Capture the cell that displays the provided text and extract its (X, Y) central coordinate. 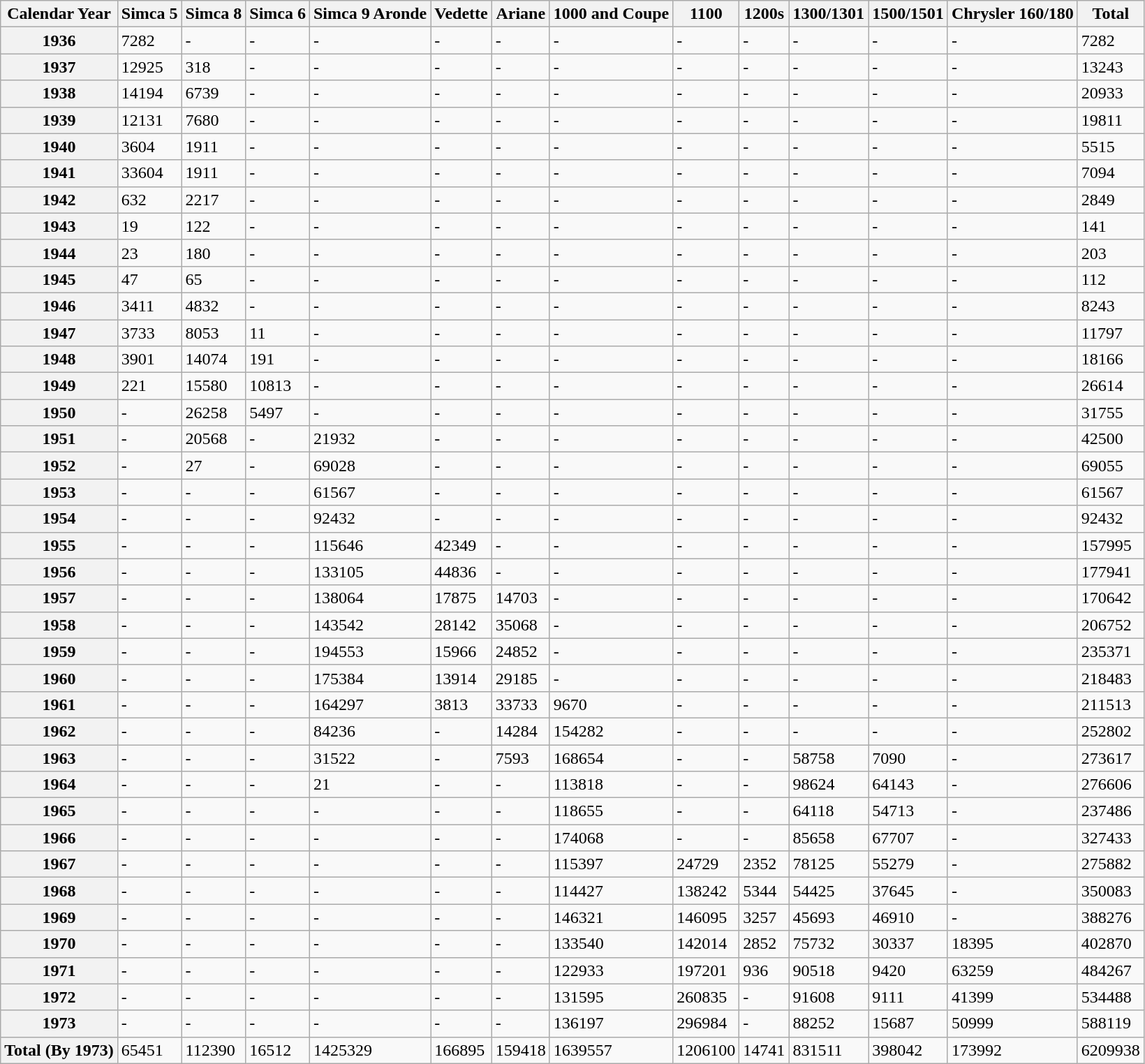
133105 (370, 572)
206752 (1110, 625)
24729 (707, 864)
20933 (1110, 94)
1300/1301 (829, 14)
402870 (1110, 944)
Simca 5 (149, 14)
138242 (707, 891)
1100 (707, 14)
Total (By 1973) (59, 1050)
17875 (461, 598)
55279 (908, 864)
154282 (611, 731)
1960 (59, 678)
64118 (829, 811)
33733 (521, 704)
221 (149, 386)
197201 (707, 970)
1945 (59, 279)
1500/1501 (908, 14)
Chrysler 160/180 (1012, 14)
3257 (764, 917)
588119 (1110, 1024)
398042 (908, 1050)
5515 (1110, 147)
1948 (59, 360)
78125 (829, 864)
14194 (149, 94)
21 (370, 785)
65 (214, 279)
1956 (59, 572)
64143 (908, 785)
136197 (611, 1024)
211513 (1110, 704)
47 (149, 279)
1942 (59, 200)
7680 (214, 120)
90518 (829, 970)
146321 (611, 917)
12925 (149, 67)
275882 (1110, 864)
1961 (59, 704)
276606 (1110, 785)
Total (1110, 14)
1425329 (370, 1050)
1967 (59, 864)
5497 (278, 413)
260835 (707, 997)
19 (149, 226)
2852 (764, 944)
1200s (764, 14)
173992 (1012, 1050)
1969 (59, 917)
15580 (214, 386)
13243 (1110, 67)
112390 (214, 1050)
3411 (149, 306)
1949 (59, 386)
350083 (1110, 891)
159418 (521, 1050)
26258 (214, 413)
11 (278, 333)
133540 (611, 944)
1968 (59, 891)
122 (214, 226)
164297 (370, 704)
54713 (908, 811)
24852 (521, 651)
6739 (214, 94)
67707 (908, 838)
203 (1110, 253)
13914 (461, 678)
1970 (59, 944)
1964 (59, 785)
27 (214, 466)
31522 (370, 758)
1950 (59, 413)
50999 (1012, 1024)
18395 (1012, 944)
15966 (461, 651)
63259 (1012, 970)
14074 (214, 360)
Simca 9 Aronde (370, 14)
237486 (1110, 811)
Calendar Year (59, 14)
1944 (59, 253)
33604 (149, 173)
936 (764, 970)
88252 (829, 1024)
235371 (1110, 651)
632 (149, 200)
7094 (1110, 173)
Simca 8 (214, 14)
30337 (908, 944)
29185 (521, 678)
2217 (214, 200)
327433 (1110, 838)
14741 (764, 1050)
1943 (59, 226)
1953 (59, 492)
114427 (611, 891)
180 (214, 253)
7593 (521, 758)
191 (278, 360)
19811 (1110, 120)
23 (149, 253)
3901 (149, 360)
252802 (1110, 731)
296984 (707, 1024)
1954 (59, 519)
26614 (1110, 386)
7090 (908, 758)
69055 (1110, 466)
1952 (59, 466)
28142 (461, 625)
484267 (1110, 970)
54425 (829, 891)
3733 (149, 333)
534488 (1110, 997)
3813 (461, 704)
218483 (1110, 678)
41399 (1012, 997)
1959 (59, 651)
1963 (59, 758)
131595 (611, 997)
58758 (829, 758)
1958 (59, 625)
21932 (370, 439)
1000 and Coupe (611, 14)
142014 (707, 944)
1971 (59, 970)
10813 (278, 386)
42500 (1110, 439)
9111 (908, 997)
69028 (370, 466)
1972 (59, 997)
1973 (59, 1024)
1639557 (611, 1050)
168654 (611, 758)
1938 (59, 94)
45693 (829, 917)
35068 (521, 625)
42349 (461, 545)
12131 (149, 120)
174068 (611, 838)
84236 (370, 731)
175384 (370, 678)
1957 (59, 598)
85658 (829, 838)
2352 (764, 864)
143542 (370, 625)
9420 (908, 970)
3604 (149, 147)
1965 (59, 811)
157995 (1110, 545)
388276 (1110, 917)
115646 (370, 545)
1951 (59, 439)
8053 (214, 333)
122933 (611, 970)
31755 (1110, 413)
1206100 (707, 1050)
115397 (611, 864)
1939 (59, 120)
1946 (59, 306)
Vedette (461, 14)
273617 (1110, 758)
118655 (611, 811)
1940 (59, 147)
1955 (59, 545)
44836 (461, 572)
75732 (829, 944)
138064 (370, 598)
831511 (829, 1050)
16512 (278, 1050)
166895 (461, 1050)
177941 (1110, 572)
65451 (149, 1050)
Ariane (521, 14)
8243 (1110, 306)
194553 (370, 651)
1966 (59, 838)
14703 (521, 598)
112 (1110, 279)
170642 (1110, 598)
20568 (214, 439)
318 (214, 67)
11797 (1110, 333)
14284 (521, 731)
6209938 (1110, 1050)
9670 (611, 704)
1936 (59, 40)
113818 (611, 785)
4832 (214, 306)
15687 (908, 1024)
37645 (908, 891)
141 (1110, 226)
2849 (1110, 200)
98624 (829, 785)
146095 (707, 917)
91608 (829, 997)
1937 (59, 67)
1947 (59, 333)
5344 (764, 891)
1962 (59, 731)
18166 (1110, 360)
Simca 6 (278, 14)
46910 (908, 917)
1941 (59, 173)
